Identify which cell holds the provided text, then report its (x, y) central coordinate. 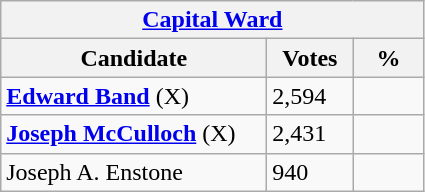
Joseph McCulloch (X) (134, 134)
2,594 (310, 96)
2,431 (310, 134)
Capital Ward (212, 20)
Edward Band (X) (134, 96)
Votes (310, 58)
940 (310, 172)
% (388, 58)
Candidate (134, 58)
Joseph A. Enstone (134, 172)
